Determine the (X, Y) coordinate at the center of the cell enclosing the given text.  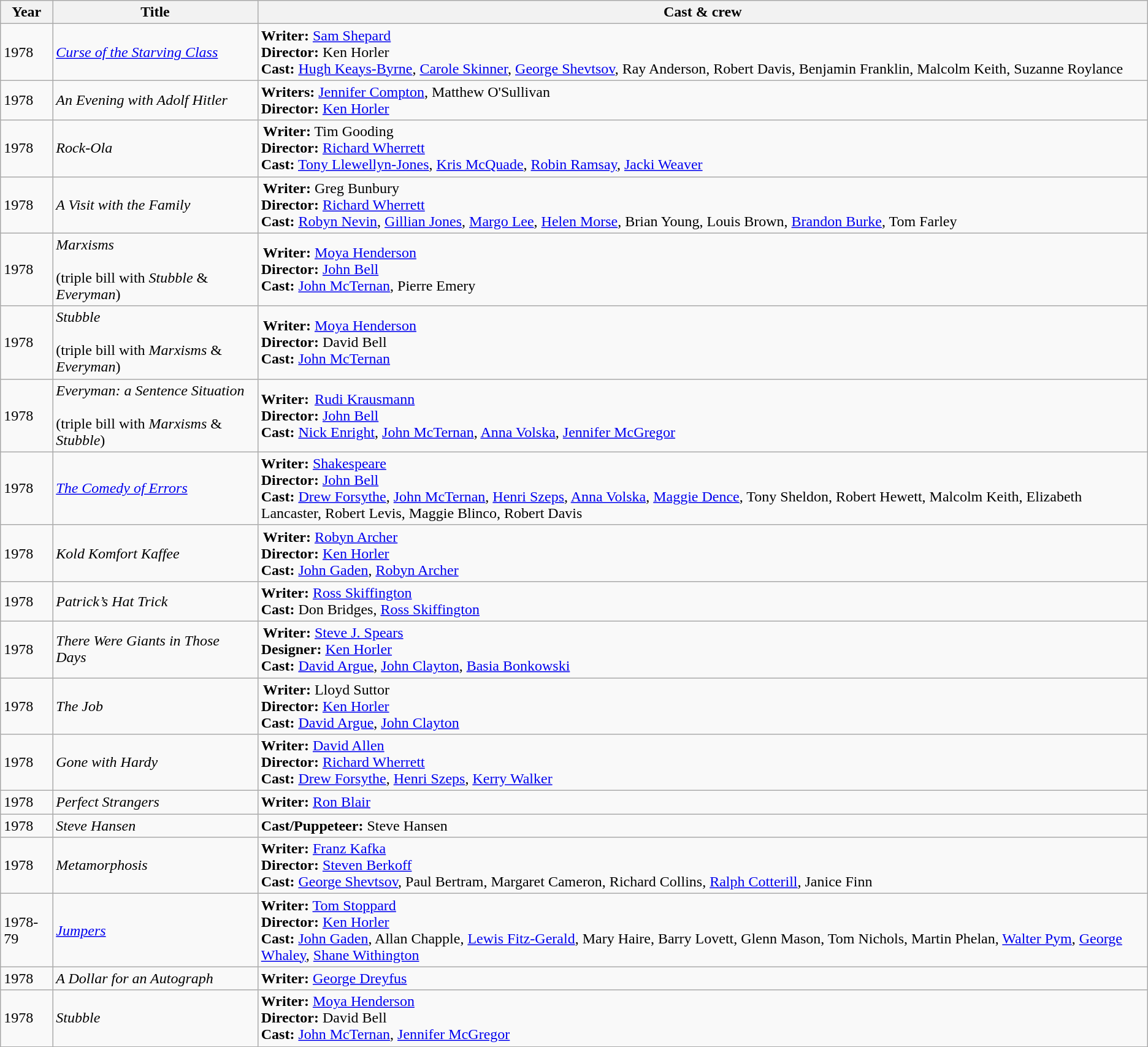
Writer: Rudi KrausmannDirector: John BellCast: Nick Enright, John McTernan, Anna Volska, Jennifer McGregor (703, 416)
Writer: Moya HendersonDirector: David BellCast: John McTernan (703, 342)
Cast/Puppeteer: Steve Hansen (703, 826)
Stubble(triple bill with Marxisms & Everyman) (155, 342)
Writer: Robyn ArcherDirector: Ken HorlerCast: John Gaden, Robyn Archer (703, 553)
Patrick’s Hat Trick (155, 601)
Kold Komfort Kaffee (155, 553)
Marxisms (triple bill with Stubble & Everyman) (155, 270)
Writer: Moya HendersonDirector: John BellCast: John McTernan, Pierre Emery (703, 270)
A Dollar for an Autograph (155, 978)
Everyman: a Sentence Situation(triple bill with Marxisms & Stubble) (155, 416)
Stubble (155, 1018)
Rock-Ola (155, 148)
Gone with Hardy (155, 763)
Writer: Ross SkiffingtonCast: Don Bridges, Ross Skiffington (703, 601)
Writer: Lloyd SuttorDirector: Ken HorlerCast: David Argue, John Clayton (703, 706)
An Evening with Adolf Hitler (155, 101)
Steve Hansen (155, 826)
Writer: Steve J. SpearsDesigner: Ken HorlerCast: David Argue, John Clayton, Basia Bonkowski (703, 649)
Title (155, 12)
Writers: Jennifer Compton, Matthew O'SullivanDirector: Ken Horler (703, 101)
The Comedy of Errors (155, 488)
Curse of the Starving Class (155, 52)
1978-79 (27, 931)
Cast & crew (703, 12)
Writer: Franz KafkaDirector: Steven BerkoffCast: George Shevtsov, Paul Bertram, Margaret Cameron, Richard Collins, Ralph Cotterill, Janice Finn (703, 866)
Perfect Strangers (155, 802)
Writer: George Dreyfus (703, 978)
Writer: Tim GoodingDirector: Richard WherrettCast: Tony Llewellyn-Jones, Kris McQuade, Robin Ramsay, Jacki Weaver (703, 148)
Year (27, 12)
Writer: Ron Blair (703, 802)
There Were Giants in Those Days (155, 649)
Writer: David AllenDirector: Richard WherrettCast: Drew Forsythe, Henri Szeps, Kerry Walker (703, 763)
Metamorphosis (155, 866)
Writer: Moya HendersonDirector: David BellCast: John McTernan, Jennifer McGregor (703, 1018)
Jumpers (155, 931)
A Visit with the Family (155, 205)
The Job (155, 706)
